Return (x, y) of the center of cell containing provided text 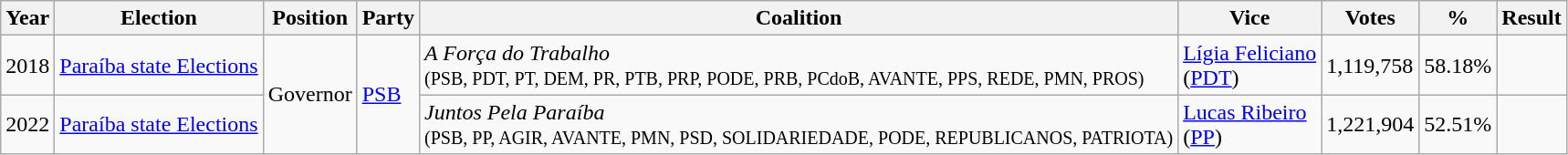
PSB (388, 95)
Party (388, 18)
A Força do Trabalho(PSB, PDT, PT, DEM, PR, PTB, PRP, PODE, PRB, PCdoB, AVANTE, PPS, REDE, PMN, PROS) (800, 66)
1,221,904 (1371, 124)
Coalition (800, 18)
Position (310, 18)
2022 (27, 124)
1,119,758 (1371, 66)
% (1458, 18)
Governor (310, 95)
58.18% (1458, 66)
2018 (27, 66)
Result (1531, 18)
52.51% (1458, 124)
Juntos Pela Paraíba(PSB, PP, AGIR, AVANTE, PMN, PSD, SOLIDARIEDADE, PODE, REPUBLICANOS, PATRIOTA) (800, 124)
Year (27, 18)
Election (159, 18)
Vice (1250, 18)
Lucas Ribeiro(PP) (1250, 124)
Votes (1371, 18)
Lígia Feliciano(PDT) (1250, 66)
